Capture the cell that displays the provided text and extract its (X, Y) central coordinate. 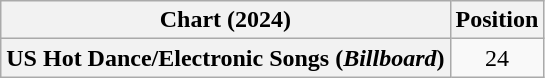
24 (497, 58)
US Hot Dance/Electronic Songs (Billboard) (226, 58)
Chart (2024) (226, 20)
Position (497, 20)
